Output the [x, y] coordinate of the center of the cell containing the given text.  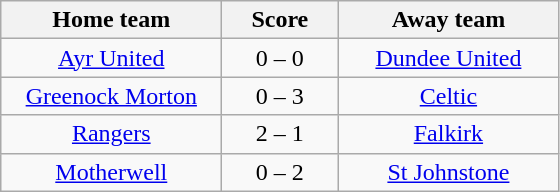
Score [280, 20]
Ayr United [112, 58]
Away team [448, 20]
2 – 1 [280, 134]
Falkirk [448, 134]
St Johnstone [448, 172]
Greenock Morton [112, 96]
Motherwell [112, 172]
Home team [112, 20]
0 – 3 [280, 96]
Rangers [112, 134]
0 – 0 [280, 58]
Celtic [448, 96]
0 – 2 [280, 172]
Dundee United [448, 58]
